Provide the (x, y) coordinate of the cell's center where the given text is located.  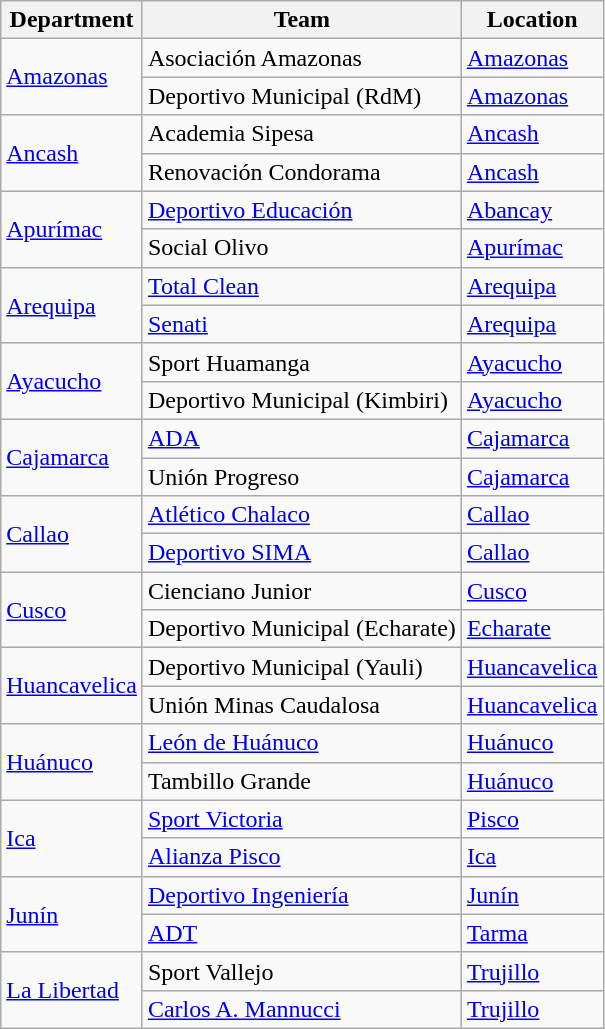
Senati (302, 324)
Academia Sipesa (302, 134)
Sport Huamanga (302, 362)
Deportivo Educación (302, 210)
ADA (302, 438)
Deportivo Municipal (Yauli) (302, 667)
Department (72, 20)
Alianza Pisco (302, 857)
Deportivo Municipal (Echarate) (302, 629)
Social Olivo (302, 248)
Asociación Amazonas (302, 58)
Team (302, 20)
Deportivo Ingeniería (302, 895)
Deportivo SIMA (302, 553)
La Libertad (72, 990)
Cienciano Junior (302, 591)
Sport Vallejo (302, 971)
Echarate (532, 629)
Deportivo Municipal (RdM) (302, 96)
Deportivo Municipal (Kimbiri) (302, 400)
Abancay (532, 210)
Location (532, 20)
Unión Progreso (302, 477)
ADT (302, 933)
Tambillo Grande (302, 781)
Pisco (532, 819)
Total Clean (302, 286)
Atlético Chalaco (302, 515)
Sport Victoria (302, 819)
León de Huánuco (302, 743)
Carlos A. Mannucci (302, 1009)
Unión Minas Caudalosa (302, 705)
Renovación Condorama (302, 172)
Tarma (532, 933)
